Pinpoint the cell where the given text exists, returning its [x, y] midpoint coordinate. 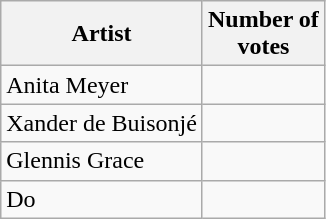
Glennis Grace [102, 161]
Xander de Buisonjé [102, 123]
Do [102, 199]
Number ofvotes [263, 34]
Artist [102, 34]
Anita Meyer [102, 85]
